Pinpoint the cell where the given text exists, returning its [x, y] midpoint coordinate. 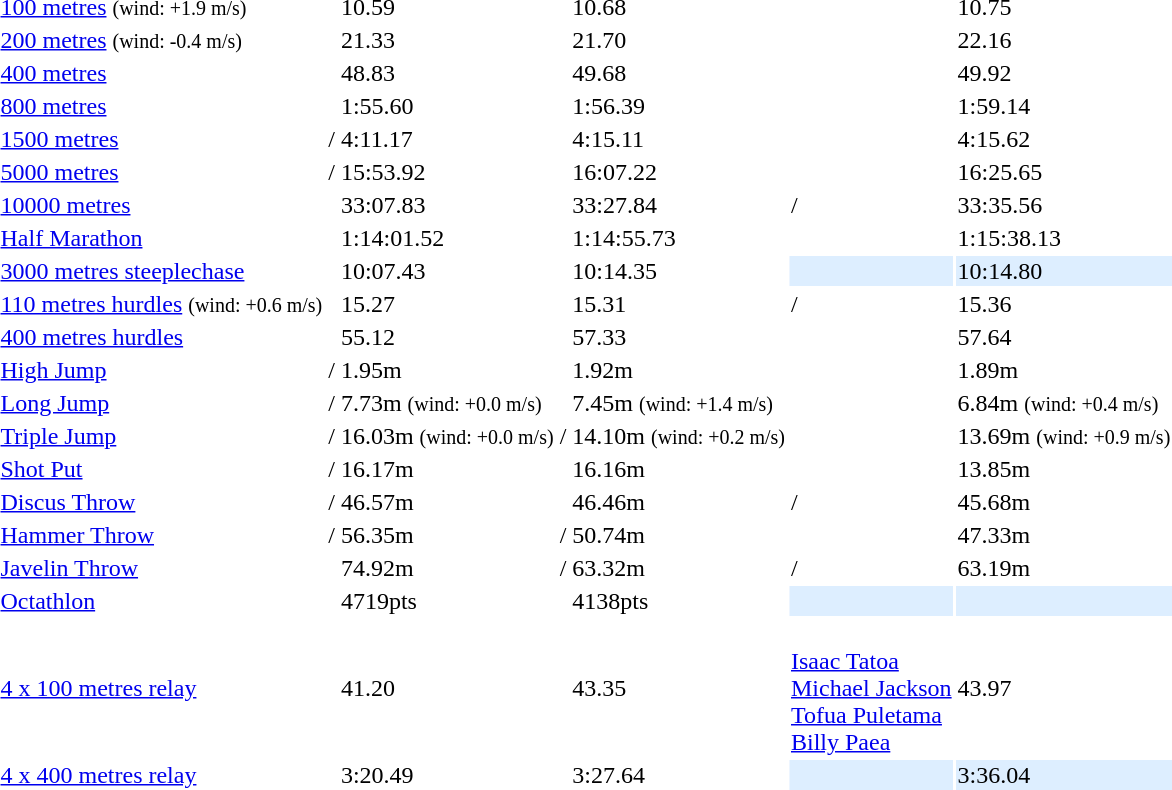
47.33m [1064, 535]
10:14.80 [1064, 271]
1:14:01.52 [447, 238]
1:15:38.13 [1064, 238]
3:36.04 [1064, 775]
16:07.22 [679, 172]
49.68 [679, 73]
7.45m (wind: +1.4 m/s) [679, 403]
33:35.56 [1064, 205]
1:59.14 [1064, 106]
6.84m (wind: +0.4 m/s) [1064, 403]
13.69m (wind: +0.9 m/s) [1064, 436]
63.19m [1064, 568]
14.10m (wind: +0.2 m/s) [679, 436]
1:55.60 [447, 106]
55.12 [447, 337]
21.70 [679, 40]
10:14.35 [679, 271]
Isaac Tatoa Michael Jackson Tofua Puletama Billy Paea [872, 688]
33:27.84 [679, 205]
4:15.11 [679, 139]
16:25.65 [1064, 172]
16.17m [447, 469]
1:14:55.73 [679, 238]
41.20 [447, 688]
3:27.64 [679, 775]
74.92m [447, 568]
16.03m (wind: +0.0 m/s) [447, 436]
15.27 [447, 304]
22.16 [1064, 40]
46.46m [679, 502]
1.92m [679, 370]
48.83 [447, 73]
4:15.62 [1064, 139]
1.95m [447, 370]
49.92 [1064, 73]
45.68m [1064, 502]
15.31 [679, 304]
43.97 [1064, 688]
56.35m [447, 535]
46.57m [447, 502]
15.36 [1064, 304]
4:11.17 [447, 139]
4719pts [447, 601]
4138pts [679, 601]
16.16m [679, 469]
33:07.83 [447, 205]
15:53.92 [447, 172]
10:07.43 [447, 271]
7.73m (wind: +0.0 m/s) [447, 403]
57.64 [1064, 337]
3:20.49 [447, 775]
43.35 [679, 688]
63.32m [679, 568]
50.74m [679, 535]
1:56.39 [679, 106]
57.33 [679, 337]
1.89m [1064, 370]
13.85m [1064, 469]
21.33 [447, 40]
